Search for the cell housing the specified text and yield its (x, y) center coordinate. 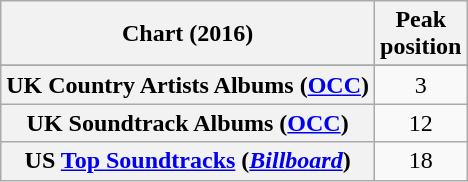
Chart (2016) (188, 34)
US Top Soundtracks (Billboard) (188, 161)
UK Country Artists Albums (OCC) (188, 85)
Peakposition (421, 34)
3 (421, 85)
UK Soundtrack Albums (OCC) (188, 123)
18 (421, 161)
12 (421, 123)
